Detect which cell encompasses the target text, then output its (X, Y) center coordinate. 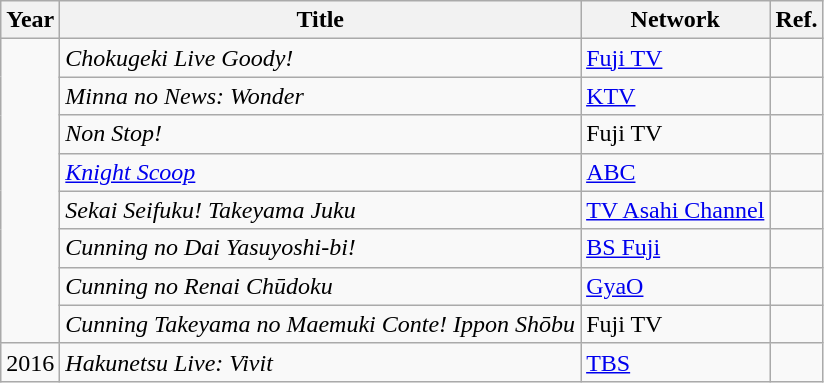
Sekai Seifuku! Takeyama Juku (320, 210)
Ref. (796, 20)
ABC (676, 172)
GyaO (676, 286)
Cunning no Renai Chūdoku (320, 286)
Knight Scoop (320, 172)
2016 (30, 362)
Hakunetsu Live: Vivit (320, 362)
Cunning no Dai Yasuyoshi-bi! (320, 248)
TBS (676, 362)
KTV (676, 96)
Non Stop! (320, 134)
Title (320, 20)
Year (30, 20)
TV Asahi Channel (676, 210)
Cunning Takeyama no Maemuki Conte! Ippon Shōbu (320, 324)
Chokugeki Live Goody! (320, 58)
Minna no News: Wonder (320, 96)
Network (676, 20)
BS Fuji (676, 248)
